Find where the given text appears and provide that cell's center as (x, y) coordinate. 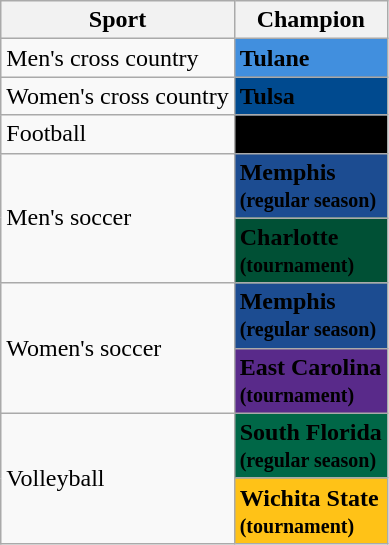
Women's soccer (118, 348)
Charlotte(tournament) (310, 250)
Men's soccer (118, 218)
Football (118, 134)
Women's cross country (118, 96)
Army (310, 134)
Tulsa (310, 96)
South Florida(regular season) (310, 446)
Volleyball (118, 478)
Tulane (310, 58)
Men's cross country (118, 58)
Wichita State(tournament) (310, 510)
Sport (118, 20)
Champion (310, 20)
East Carolina(tournament) (310, 380)
